Locate the cell with the specified text and output its (x, y) center coordinate. 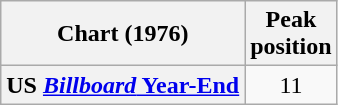
Peakposition (291, 34)
11 (291, 85)
Chart (1976) (123, 34)
US Billboard Year-End (123, 85)
